Scan for the cell matching the given text and deliver its [x, y] coordinate at center. 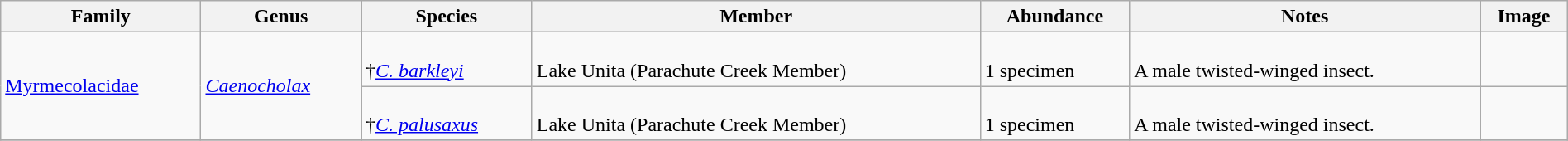
Image [1524, 17]
†C. barkleyi [447, 60]
Myrmecolacidae [101, 86]
Notes [1305, 17]
Genus [281, 17]
Family [101, 17]
Abundance [1055, 17]
Species [447, 17]
†C. palusaxus [447, 113]
Caenocholax [281, 86]
Member [756, 17]
